From the cell containing the given text, extract its center point as (x, y) coordinate. 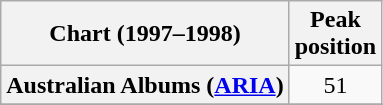
Chart (1997–1998) (145, 34)
Peakposition (335, 34)
Australian Albums (ARIA) (145, 85)
51 (335, 85)
